Return [X, Y] of the center of cell containing provided text 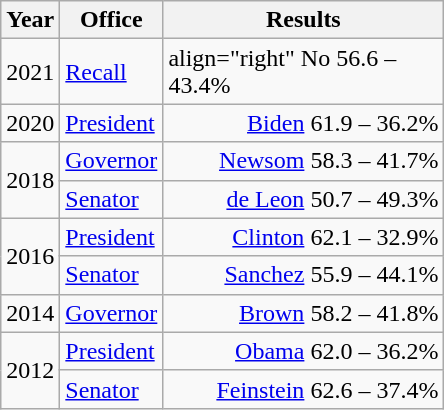
de Leon 50.7 – 49.3% [304, 199]
2014 [30, 313]
Year [30, 20]
Office [112, 20]
Recall [112, 72]
Results [304, 20]
Feinstein 62.6 – 37.4% [304, 389]
2012 [30, 370]
Obama 62.0 – 36.2% [304, 351]
align="right" No 56.6 – 43.4% [304, 72]
Newsom 58.3 – 41.7% [304, 161]
Clinton 62.1 – 32.9% [304, 237]
2016 [30, 256]
2018 [30, 180]
Biden 61.9 – 36.2% [304, 123]
2020 [30, 123]
2021 [30, 72]
Brown 58.2 – 41.8% [304, 313]
Sanchez 55.9 – 44.1% [304, 275]
